Detect which cell encompasses the target text, then output its [x, y] center coordinate. 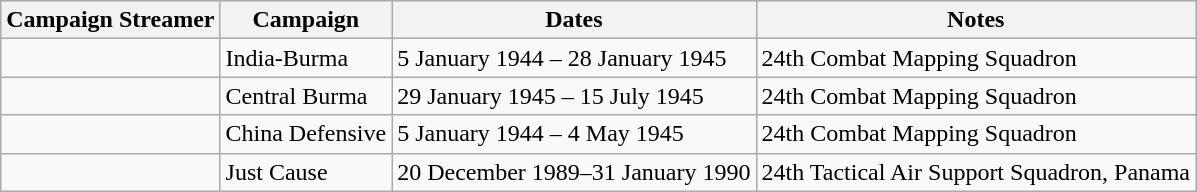
Campaign [306, 20]
China Defensive [306, 134]
20 December 1989–31 January 1990 [574, 172]
Notes [976, 20]
Campaign Streamer [110, 20]
29 January 1945 – 15 July 1945 [574, 96]
Just Cause [306, 172]
5 January 1944 – 4 May 1945 [574, 134]
24th Tactical Air Support Squadron, Panama [976, 172]
5 January 1944 – 28 January 1945 [574, 58]
Central Burma [306, 96]
India-Burma [306, 58]
Dates [574, 20]
